Detect which cell encompasses the target text, then output its (X, Y) center coordinate. 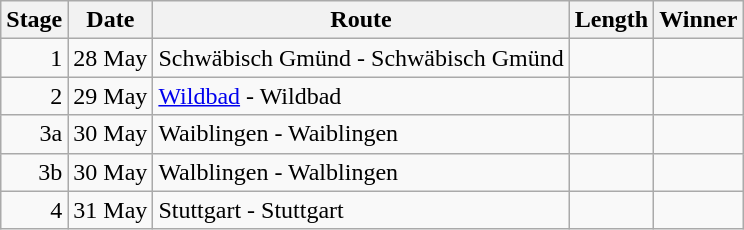
4 (34, 210)
Schwäbisch Gmünd - Schwäbisch Gmünd (361, 58)
Winner (698, 20)
3a (34, 134)
29 May (110, 96)
Wildbad - Wildbad (361, 96)
Stuttgart - Stuttgart (361, 210)
Date (110, 20)
28 May (110, 58)
Length (611, 20)
3b (34, 172)
Walblingen - Walblingen (361, 172)
Route (361, 20)
2 (34, 96)
1 (34, 58)
31 May (110, 210)
Stage (34, 20)
Waiblingen - Waiblingen (361, 134)
